Provide the [x, y] coordinate of the cell's center where the given text is located.  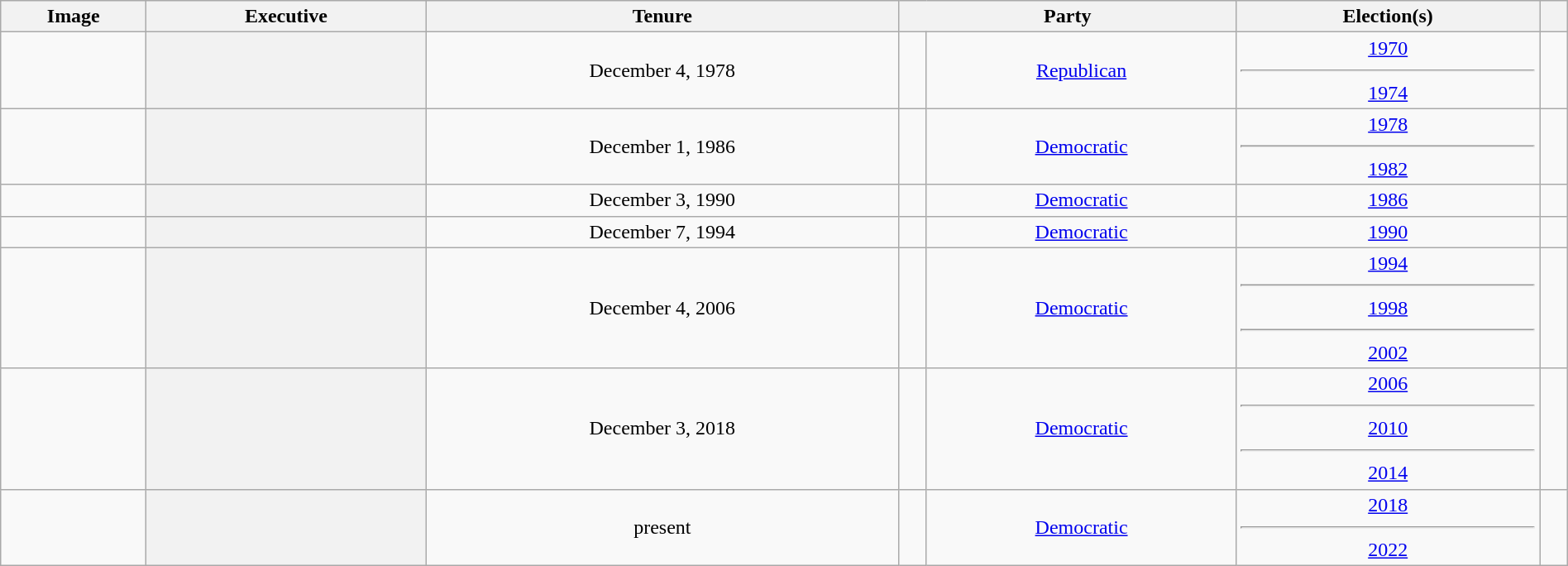
December 4, 2006 [662, 308]
20182022 [1388, 527]
Republican [1082, 70]
1990 [1388, 232]
Executive [286, 17]
Image [74, 17]
200620102014 [1388, 429]
Tenure [662, 17]
19781982 [1388, 146]
Party [1068, 17]
December 4, 1978 [662, 70]
199419982002 [1388, 308]
1986 [1388, 200]
Election(s) [1388, 17]
December 7, 1994 [662, 232]
December 1, 1986 [662, 146]
present [662, 527]
19701974 [1388, 70]
December 3, 1990 [662, 200]
December 3, 2018 [662, 429]
